From the cell containing the given text, extract its center point as [x, y] coordinate. 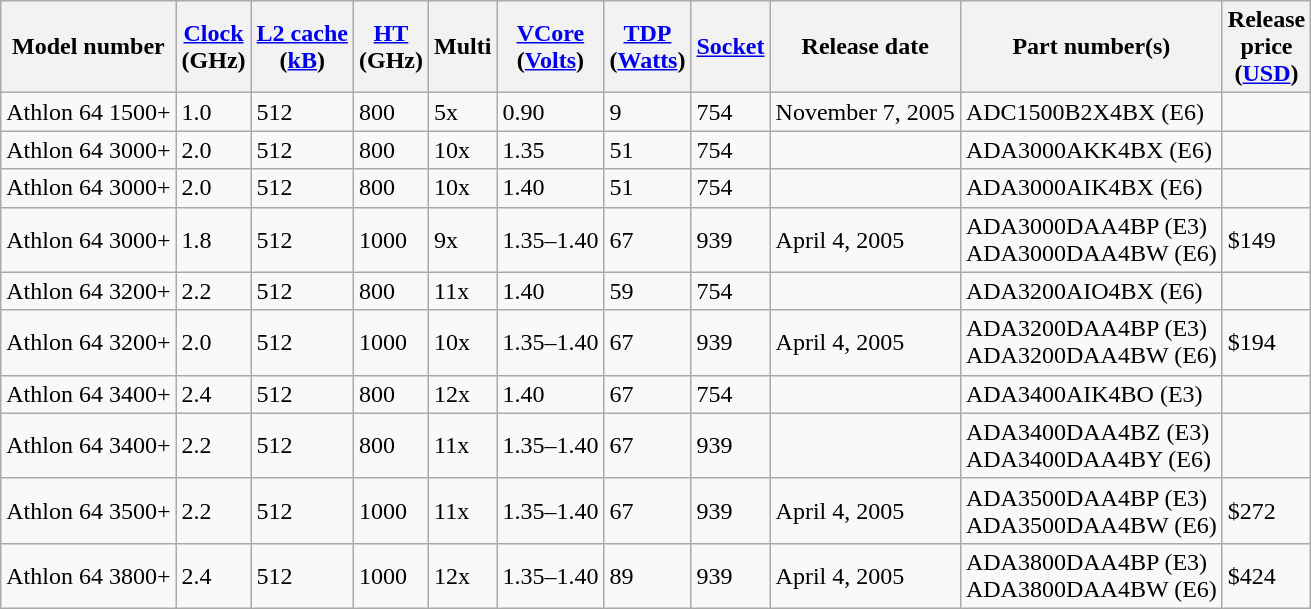
November 7, 2005 [865, 112]
L2 cache(kB) [302, 47]
0.90 [550, 112]
9 [648, 112]
Model number [88, 47]
5x [462, 112]
ADA3200DAA4BP (E3)ADA3200DAA4BW (E6) [1091, 342]
ADA3800DAA4BP (E3)ADA3800DAA4BW (E6) [1091, 576]
ADA3000DAA4BP (E3)ADA3000DAA4BW (E6) [1091, 240]
ADA3400DAA4BZ (E3)ADA3400DAA4BY (E6) [1091, 446]
Socket [730, 47]
HT(GHz) [390, 47]
Multi [462, 47]
Part number(s) [1091, 47]
ADA3000AKK4BX (E6) [1091, 150]
VCore(Volts) [550, 47]
$424 [1266, 576]
TDP(Watts) [648, 47]
89 [648, 576]
Athlon 64 3800+ [88, 576]
ADA3000AIK4BX (E6) [1091, 188]
1.35 [550, 150]
ADC1500B2X4BX (E6) [1091, 112]
59 [648, 291]
Release date [865, 47]
1.0 [214, 112]
Athlon 64 3500+ [88, 510]
9x [462, 240]
Clock(GHz) [214, 47]
ADA3400AIK4BO (E3) [1091, 394]
Athlon 64 1500+ [88, 112]
$272 [1266, 510]
$149 [1266, 240]
1.8 [214, 240]
ADA3500DAA4BP (E3)ADA3500DAA4BW (E6) [1091, 510]
ADA3200AIO4BX (E6) [1091, 291]
Releaseprice(USD) [1266, 47]
$194 [1266, 342]
